Extract the [x, y] coordinate from the center of the cell holding the provided text.  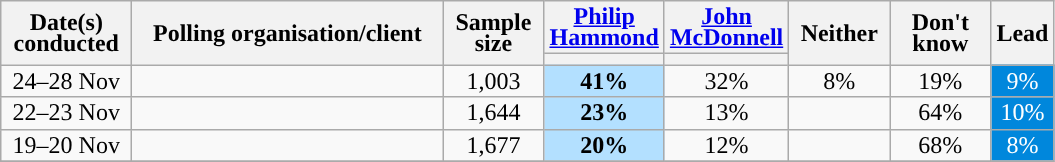
John McDonnell [726, 28]
13% [726, 113]
68% [940, 145]
Sample size [494, 33]
Neither [840, 33]
24–28 Nov [66, 81]
Date(s)conducted [66, 33]
19–20 Nov [66, 145]
12% [726, 145]
23% [604, 113]
Philip Hammond [604, 28]
1,644 [494, 113]
19% [940, 81]
41% [604, 81]
10% [1022, 113]
22–23 Nov [66, 113]
64% [940, 113]
20% [604, 145]
Polling organisation/client [288, 33]
Lead [1022, 33]
Don't know [940, 33]
9% [1022, 81]
1,003 [494, 81]
1,677 [494, 145]
32% [726, 81]
